Identify which cell holds the provided text, then report its [x, y] central coordinate. 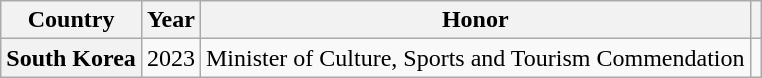
Minister of Culture, Sports and Tourism Commendation [475, 58]
2023 [170, 58]
Country [72, 20]
Year [170, 20]
South Korea [72, 58]
Honor [475, 20]
